Output the (x, y) coordinate of the center of the cell containing the given text.  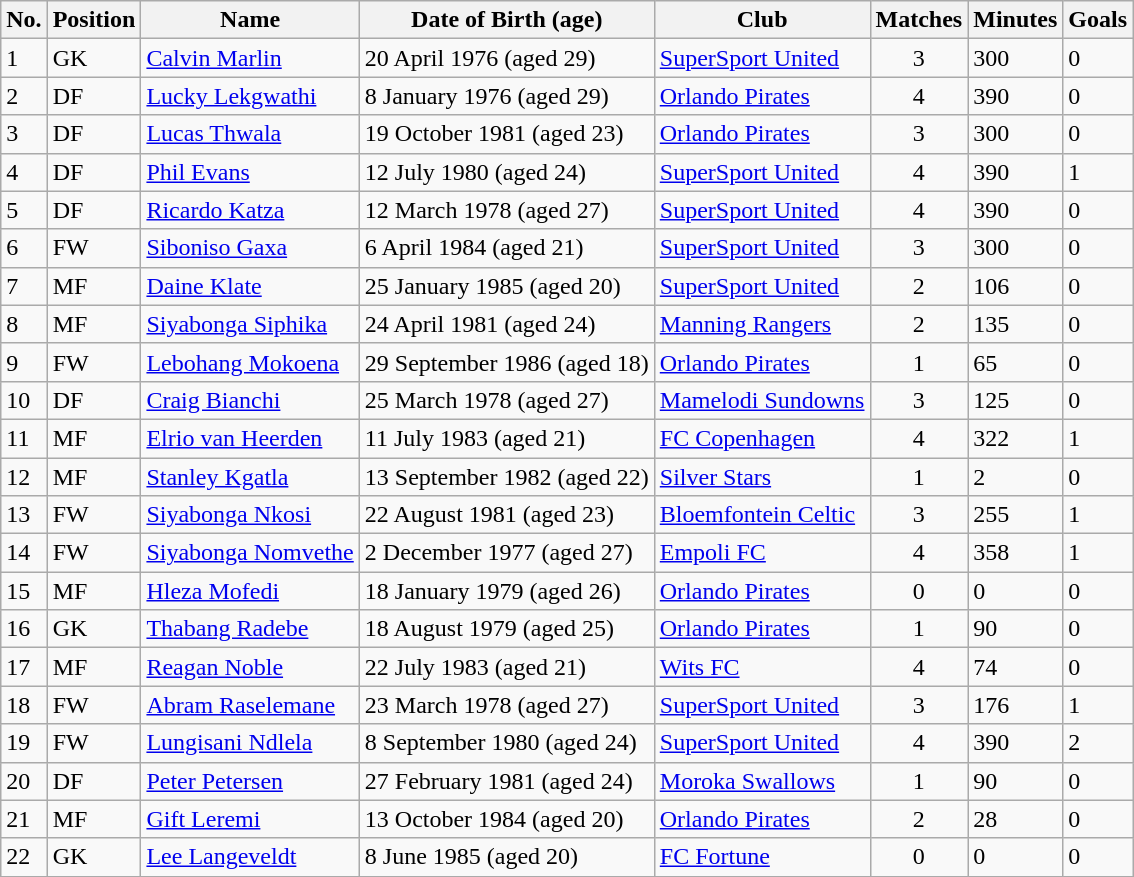
13 September 1982 (aged 22) (506, 477)
20 April 1976 (aged 29) (506, 58)
65 (1016, 362)
14 (24, 553)
6 April 1984 (aged 21) (506, 248)
8 September 1980 (aged 24) (506, 743)
8 (24, 324)
Siyabonga Siphika (250, 324)
Craig Bianchi (250, 400)
22 (24, 857)
27 February 1981 (aged 24) (506, 781)
7 (24, 286)
10 (24, 400)
Silver Stars (762, 477)
18 January 1979 (aged 26) (506, 591)
25 March 1978 (aged 27) (506, 400)
15 (24, 591)
Siyabonga Nomvethe (250, 553)
Minutes (1016, 20)
FC Copenhagen (762, 438)
Peter Petersen (250, 781)
8 January 1976 (aged 29) (506, 96)
135 (1016, 324)
Matches (919, 20)
Lee Langeveldt (250, 857)
12 (24, 477)
74 (1016, 667)
Lebohang Mokoena (250, 362)
22 August 1981 (aged 23) (506, 515)
Stanley Kgatla (250, 477)
358 (1016, 553)
Name (250, 20)
13 (24, 515)
13 October 1984 (aged 20) (506, 819)
19 October 1981 (aged 23) (506, 134)
Elrio van Heerden (250, 438)
17 (24, 667)
Date of Birth (age) (506, 20)
28 (1016, 819)
Ricardo Katza (250, 210)
16 (24, 629)
11 (24, 438)
21 (24, 819)
Gift Leremi (250, 819)
9 (24, 362)
Lucky Lekgwathi (250, 96)
106 (1016, 286)
23 March 1978 (aged 27) (506, 705)
125 (1016, 400)
Thabang Radebe (250, 629)
Mamelodi Sundowns (762, 400)
Club (762, 20)
Wits FC (762, 667)
22 July 1983 (aged 21) (506, 667)
18 (24, 705)
Siyabonga Nkosi (250, 515)
Position (94, 20)
Daine Klate (250, 286)
24 April 1981 (aged 24) (506, 324)
11 July 1983 (aged 21) (506, 438)
18 August 1979 (aged 25) (506, 629)
2 December 1977 (aged 27) (506, 553)
Calvin Marlin (250, 58)
25 January 1985 (aged 20) (506, 286)
Lucas Thwala (250, 134)
20 (24, 781)
Empoli FC (762, 553)
176 (1016, 705)
Siboniso Gaxa (250, 248)
322 (1016, 438)
5 (24, 210)
Hleza Mofedi (250, 591)
29 September 1986 (aged 18) (506, 362)
Bloemfontein Celtic (762, 515)
Manning Rangers (762, 324)
19 (24, 743)
FC Fortune (762, 857)
6 (24, 248)
255 (1016, 515)
Lungisani Ndlela (250, 743)
12 March 1978 (aged 27) (506, 210)
12 July 1980 (aged 24) (506, 172)
Abram Raselemane (250, 705)
Reagan Noble (250, 667)
Moroka Swallows (762, 781)
Phil Evans (250, 172)
No. (24, 20)
Goals (1098, 20)
8 June 1985 (aged 20) (506, 857)
